Output the (X, Y) coordinate of the center of the cell containing the given text.  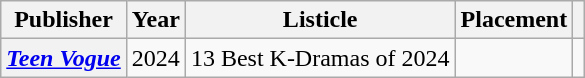
13 Best K-Dramas of 2024 (320, 58)
Placement (514, 20)
Year (156, 20)
Teen Vogue (64, 58)
2024 (156, 58)
Listicle (320, 20)
Publisher (64, 20)
